Return the (X, Y) coordinate for the center point of the cell that contains the specified text.  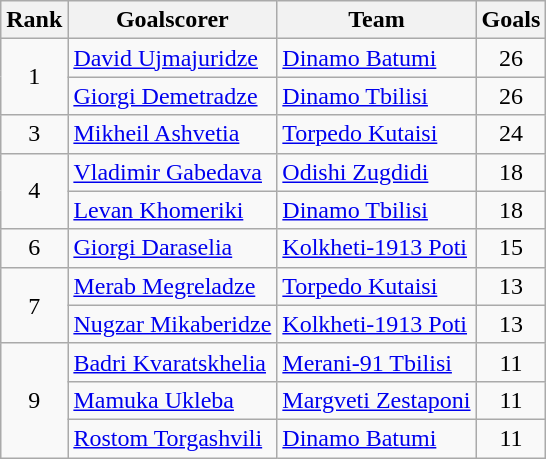
3 (34, 134)
Goalscorer (172, 20)
7 (34, 305)
15 (511, 248)
24 (511, 134)
Margveti Zestaponi (376, 400)
Goals (511, 20)
Vladimir Gabedava (172, 172)
Giorgi Demetradze (172, 96)
Merani-91 Tbilisi (376, 362)
Nugzar Mikaberidze (172, 324)
Badri Kvaratskhelia (172, 362)
Mamuka Ukleba (172, 400)
9 (34, 400)
6 (34, 248)
Giorgi Daraselia (172, 248)
Levan Khomeriki (172, 210)
Mikheil Ashvetia (172, 134)
Team (376, 20)
Rostom Torgashvili (172, 438)
Rank (34, 20)
4 (34, 191)
David Ujmajuridze (172, 58)
Odishi Zugdidi (376, 172)
1 (34, 77)
Merab Megreladze (172, 286)
